Extract the (X, Y) coordinate from the center of the cell holding the provided text.  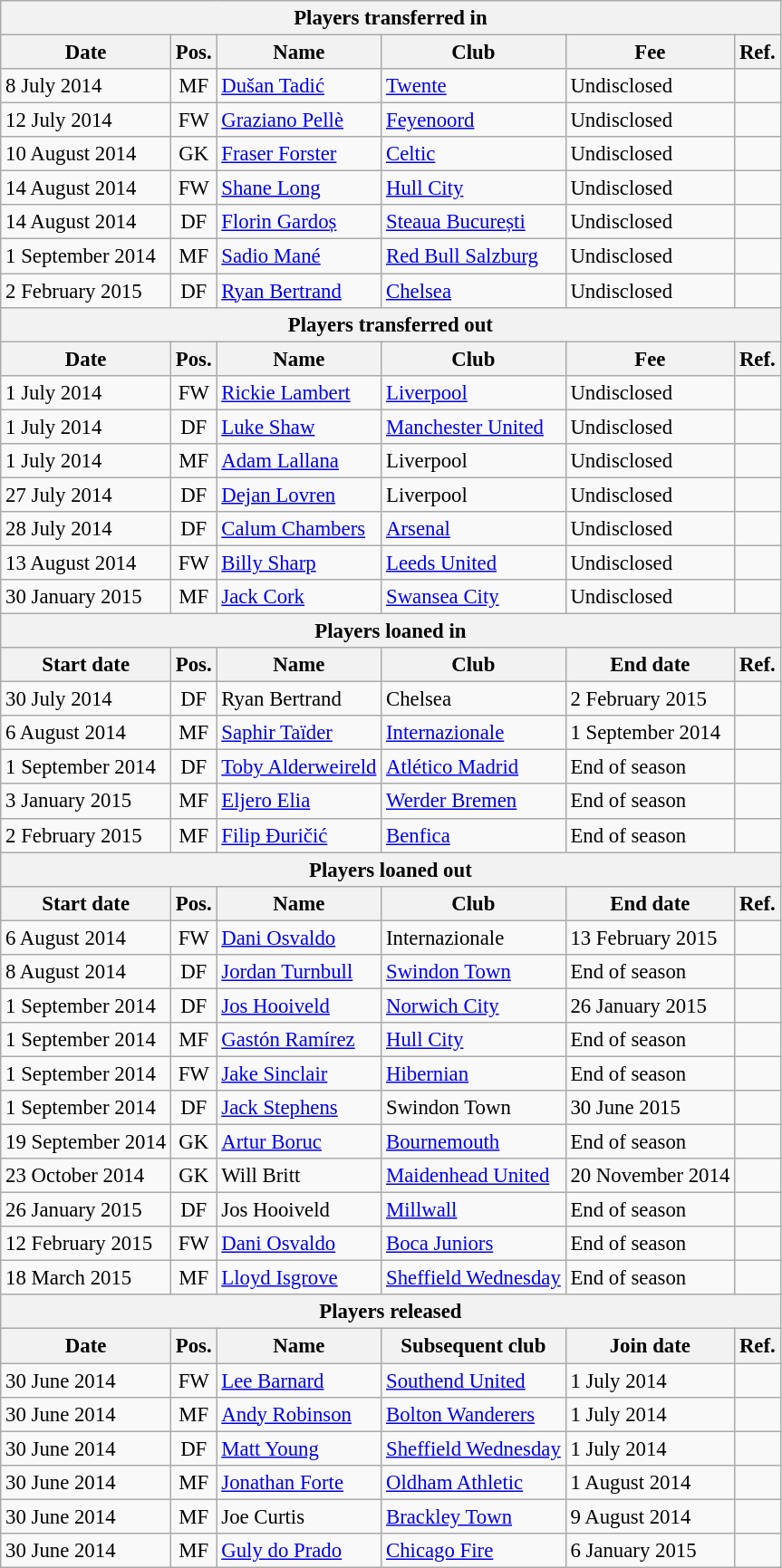
19 September 2014 (86, 1142)
Maidenhead United (473, 1176)
Shane Long (299, 188)
Southend United (473, 1380)
Norwich City (473, 1005)
12 July 2014 (86, 120)
Jonathan Forte (299, 1482)
Eljero Elia (299, 802)
Guly do Prado (299, 1551)
Leeds United (473, 563)
Arsenal (473, 529)
8 July 2014 (86, 86)
Fraser Forster (299, 154)
Boca Juniors (473, 1244)
6 January 2015 (650, 1551)
Players released (391, 1313)
13 August 2014 (86, 563)
Matt Young (299, 1448)
Jake Sinclair (299, 1073)
Jack Stephens (299, 1108)
Adam Lallana (299, 461)
Calum Chambers (299, 529)
Steaua București (473, 222)
Filip Đuričić (299, 835)
Billy Sharp (299, 563)
Florin Gardoș (299, 222)
9 August 2014 (650, 1516)
Joe Curtis (299, 1516)
Manchester United (473, 427)
Swansea City (473, 597)
Brackley Town (473, 1516)
Luke Shaw (299, 427)
Chicago Fire (473, 1551)
20 November 2014 (650, 1176)
Saphir Taïder (299, 733)
Bolton Wanderers (473, 1414)
Twente (473, 86)
10 August 2014 (86, 154)
Benfica (473, 835)
Atlético Madrid (473, 767)
30 January 2015 (86, 597)
27 July 2014 (86, 495)
Will Britt (299, 1176)
Players transferred out (391, 324)
Players loaned in (391, 631)
Lloyd Isgrove (299, 1278)
Werder Bremen (473, 802)
1 August 2014 (650, 1482)
Feyenoord (473, 120)
13 February 2015 (650, 938)
8 August 2014 (86, 972)
Gastón Ramírez (299, 1040)
Jack Cork (299, 597)
Players loaned out (391, 870)
30 July 2014 (86, 699)
Sadio Mané (299, 256)
Jordan Turnbull (299, 972)
Oldham Athletic (473, 1482)
Lee Barnard (299, 1380)
Dušan Tadić (299, 86)
Graziano Pellè (299, 120)
18 March 2015 (86, 1278)
Red Bull Salzburg (473, 256)
12 February 2015 (86, 1244)
28 July 2014 (86, 529)
Toby Alderweireld (299, 767)
Hibernian (473, 1073)
Andy Robinson (299, 1414)
Dejan Lovren (299, 495)
Bournemouth (473, 1142)
Artur Boruc (299, 1142)
23 October 2014 (86, 1176)
3 January 2015 (86, 802)
30 June 2015 (650, 1108)
Millwall (473, 1210)
Players transferred in (391, 18)
Rickie Lambert (299, 392)
Join date (650, 1346)
Celtic (473, 154)
Subsequent club (473, 1346)
